Pinpoint the cell where the given text exists, returning its (x, y) midpoint coordinate. 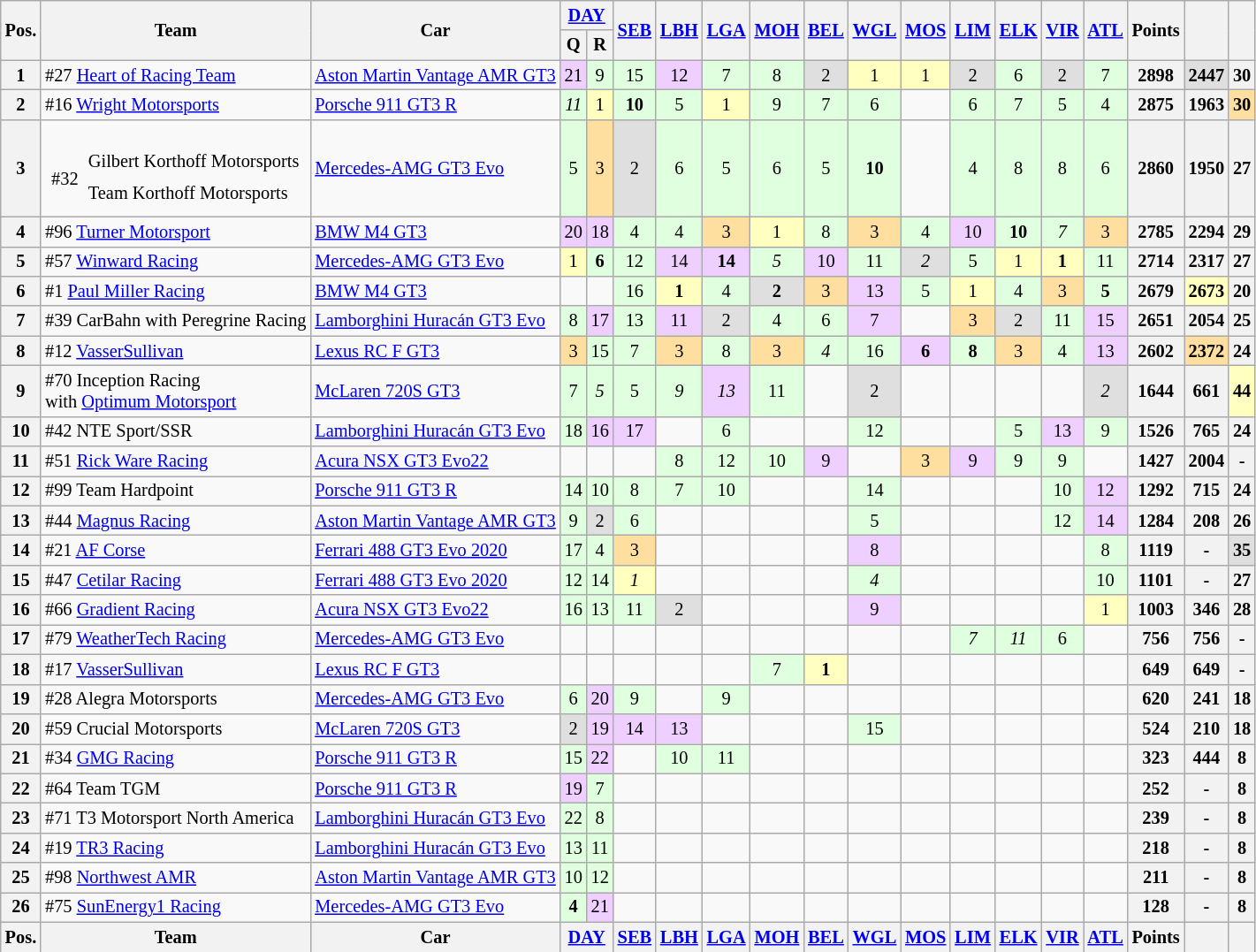
1963 (1207, 104)
1101 (1156, 580)
218 (1156, 848)
346 (1207, 610)
2651 (1156, 321)
2054 (1207, 321)
R (600, 45)
#42 NTE Sport/SSR (175, 431)
2875 (1156, 104)
#28 Alegra Motorsports (175, 699)
2372 (1207, 351)
28 (1242, 610)
#66 Gradient Racing (175, 610)
620 (1156, 699)
323 (1156, 758)
2714 (1156, 262)
#75 SunEnergy1 Racing (175, 907)
1950 (1207, 168)
44 (1242, 391)
#1 Paul Miller Racing (175, 291)
211 (1156, 878)
128 (1156, 907)
#99 Team Hardpoint (175, 491)
#47 Cetilar Racing (175, 580)
#71 T3 Motorsport North America (175, 818)
#21 AF Corse (175, 551)
1526 (1156, 431)
#39 CarBahn with Peregrine Racing (175, 321)
208 (1207, 521)
2860 (1156, 168)
1284 (1156, 521)
1427 (1156, 461)
2673 (1207, 291)
715 (1207, 491)
29 (1242, 232)
252 (1156, 788)
35 (1242, 551)
#12 VasserSullivan (175, 351)
661 (1207, 391)
2004 (1207, 461)
#79 WeatherTech Racing (175, 639)
#57 Winward Racing (175, 262)
#64 Team TGM (175, 788)
2447 (1207, 75)
2602 (1156, 351)
2679 (1156, 291)
#27 Heart of Racing Team (175, 75)
241 (1207, 699)
#70 Inception Racing with Optimum Motorsport (175, 391)
#98 Northwest AMR (175, 878)
239 (1156, 818)
#44 Magnus Racing (175, 521)
524 (1156, 728)
210 (1207, 728)
#17 VasserSullivan (175, 669)
#34 GMG Racing (175, 758)
1644 (1156, 391)
#96 Turner Motorsport (175, 232)
765 (1207, 431)
#51 Rick Ware Racing (175, 461)
1292 (1156, 491)
Team Korthoff Motorsports (194, 193)
2785 (1156, 232)
444 (1207, 758)
Q (574, 45)
Gilbert Korthoff Motorsports (194, 162)
#32 (65, 179)
2294 (1207, 232)
23 (21, 818)
#32 Gilbert Korthoff Motorsports Team Korthoff Motorsports (175, 168)
1003 (1156, 610)
1119 (1156, 551)
#19 TR3 Racing (175, 848)
#16 Wright Motorsports (175, 104)
2898 (1156, 75)
#59 Crucial Motorsports (175, 728)
2317 (1207, 262)
